Capture the cell that displays the provided text and extract its (x, y) central coordinate. 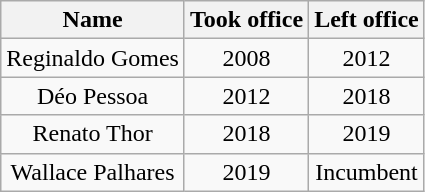
Name (93, 20)
Reginaldo Gomes (93, 58)
Déo Pessoa (93, 96)
Took office (246, 20)
Incumbent (367, 172)
Renato Thor (93, 134)
Wallace Palhares (93, 172)
2008 (246, 58)
Left office (367, 20)
